Pinpoint the cell where the given text exists, returning its [x, y] midpoint coordinate. 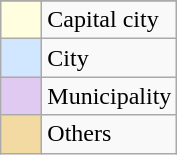
City [110, 58]
Capital city [110, 20]
Others [110, 134]
Municipality [110, 96]
